Extract the (X, Y) coordinate from the center of the cell holding the provided text.  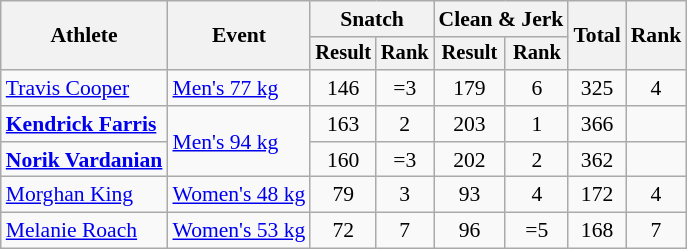
Clean & Jerk (502, 19)
Women's 53 kg (238, 231)
3 (405, 195)
163 (343, 124)
Women's 48 kg (238, 195)
96 (470, 231)
179 (470, 88)
366 (596, 124)
362 (596, 160)
Kendrick Farris (84, 124)
146 (343, 88)
=5 (536, 231)
Snatch (372, 19)
Melanie Roach (84, 231)
160 (343, 160)
Men's 94 kg (238, 142)
325 (596, 88)
Event (238, 36)
6 (536, 88)
202 (470, 160)
Morghan King (84, 195)
Total (596, 36)
Men's 77 kg (238, 88)
172 (596, 195)
Athlete (84, 36)
1 (536, 124)
Norik Vardanian (84, 160)
79 (343, 195)
Travis Cooper (84, 88)
72 (343, 231)
93 (470, 195)
203 (470, 124)
168 (596, 231)
